Find where the given text appears and provide that cell's center as [X, Y] coordinate. 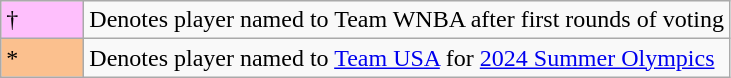
* [42, 58]
† [42, 20]
Denotes player named to Team USA for 2024 Summer Olympics [407, 58]
Denotes player named to Team WNBA after first rounds of voting [407, 20]
